For the text-containing cell, return its midpoint in [X, Y] coordinate format. 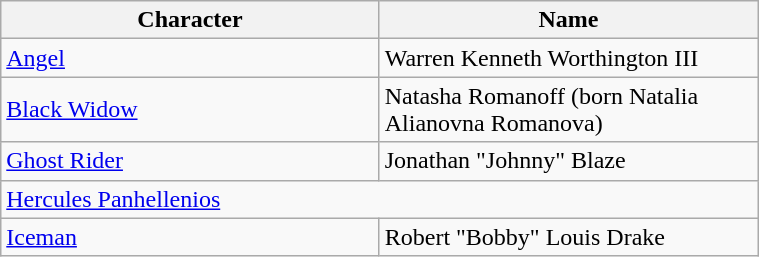
Black Widow [190, 110]
Hercules Panhellenios [380, 199]
Robert "Bobby" Louis Drake [568, 237]
Ghost Rider [190, 161]
Natasha Romanoff (born Natalia Alianovna Romanova) [568, 110]
Iceman [190, 237]
Warren Kenneth Worthington III [568, 58]
Jonathan "Johnny" Blaze [568, 161]
Character [190, 20]
Angel [190, 58]
Name [568, 20]
